For the text-containing cell, return its midpoint in (X, Y) coordinate format. 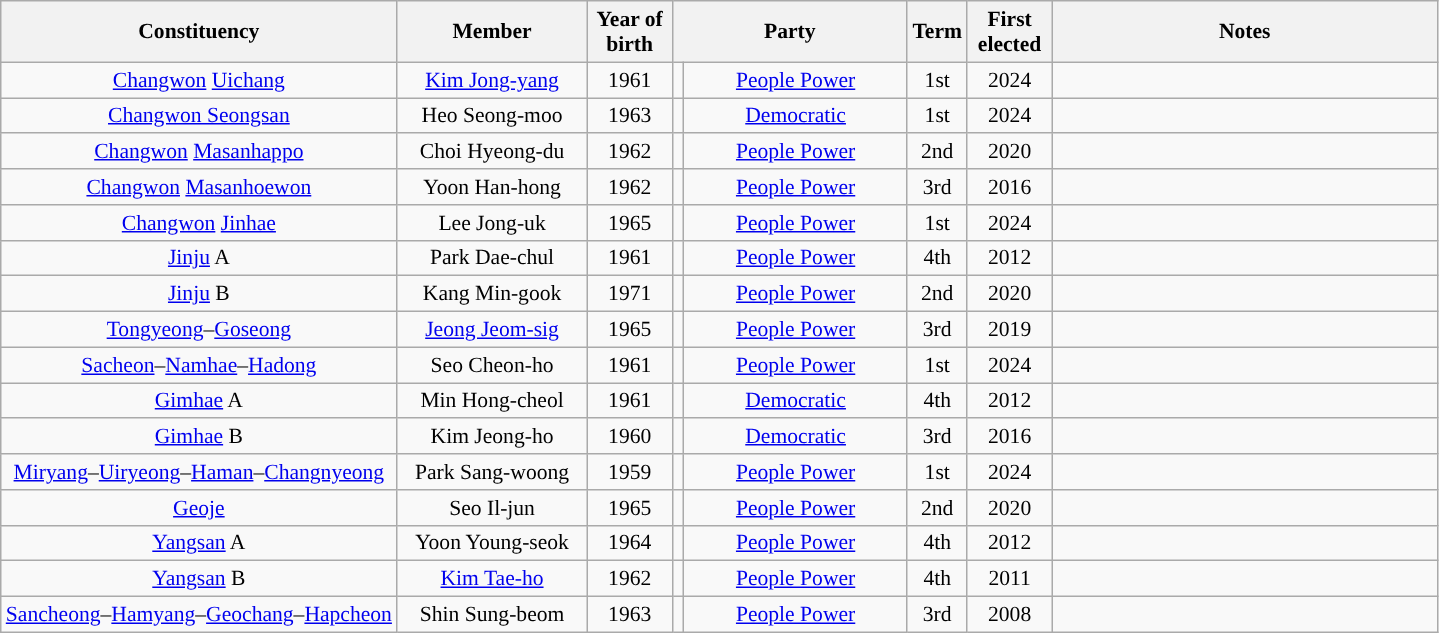
Changwon Masanhappo (199, 152)
Yoon Young-seok (492, 543)
Constituency (199, 32)
Shin Sung-beom (492, 615)
Choi Hyeong-du (492, 152)
Seo Cheon-ho (492, 365)
Changwon Masanhoewon (199, 187)
Changwon Seongsan (199, 116)
Sancheong–Hamyang–Geochang–Hapcheon (199, 615)
Member (492, 32)
Kang Min-gook (492, 294)
Kim Jeong-ho (492, 437)
2011 (1010, 579)
Sacheon–Namhae–Hadong (199, 365)
Changwon Uichang (199, 80)
Gimhae A (199, 401)
Tongyeong–Goseong (199, 330)
Yoon Han-hong (492, 187)
Gimhae B (199, 437)
Yangsan B (199, 579)
Kim Jong-yang (492, 80)
Yangsan A (199, 543)
Geoje (199, 508)
Min Hong-cheol (492, 401)
2008 (1010, 615)
Park Dae-chul (492, 258)
1964 (630, 543)
Jinju A (199, 258)
Jinju B (199, 294)
Park Sang-woong (492, 472)
Lee Jong-uk (492, 223)
Miryang–Uiryeong–Haman–Changnyeong (199, 472)
Jeong Jeom-sig (492, 330)
Term (937, 32)
1971 (630, 294)
Year of birth (630, 32)
Seo Il-jun (492, 508)
Notes (1244, 32)
Heo Seong-moo (492, 116)
Party (790, 32)
2019 (1010, 330)
1960 (630, 437)
Changwon Jinhae (199, 223)
Kim Tae-ho (492, 579)
First elected (1010, 32)
1959 (630, 472)
